Scan for the cell matching the given text and deliver its (x, y) coordinate at center. 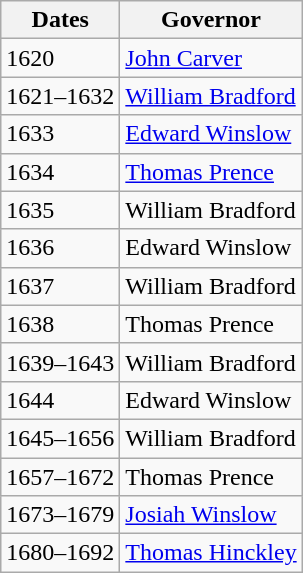
1639–1643 (60, 362)
Governor (211, 20)
1645–1656 (60, 438)
1680–1692 (60, 553)
1633 (60, 134)
1636 (60, 248)
Josiah Winslow (211, 515)
1637 (60, 286)
Thomas Hinckley (211, 553)
1621–1632 (60, 96)
1635 (60, 210)
1638 (60, 324)
1620 (60, 58)
1657–1672 (60, 477)
1634 (60, 172)
John Carver (211, 58)
1673–1679 (60, 515)
Dates (60, 20)
1644 (60, 400)
